Capture the cell that displays the provided text and extract its (x, y) central coordinate. 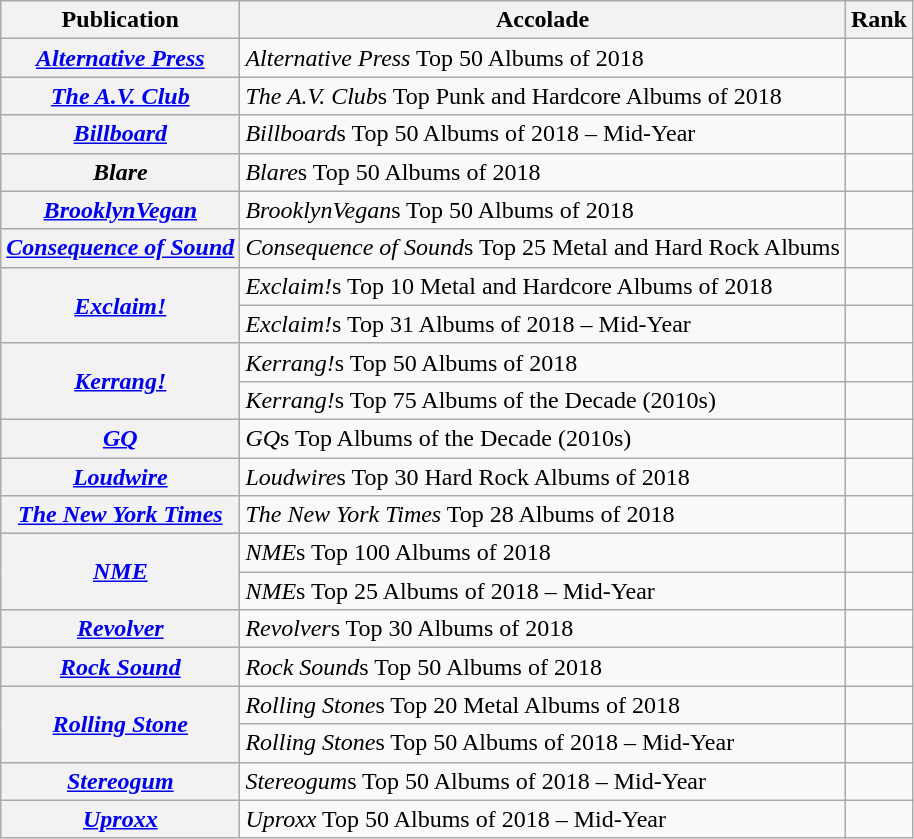
Stereogum (120, 781)
BrooklynVegans Top 50 Albums of 2018 (543, 210)
NMEs Top 25 Albums of 2018 – Mid-Year (543, 591)
Accolade (543, 20)
The New York Times Top 28 Albums of 2018 (543, 515)
Exclaim! (120, 305)
Uproxx (120, 819)
Stereogums Top 50 Albums of 2018 – Mid-Year (543, 781)
The A.V. Club (120, 96)
Loudwire (120, 477)
Rolling Stone (120, 724)
Alternative Press (120, 58)
Consequence of Sounds Top 25 Metal and Hard Rock Albums (543, 248)
GQ (120, 438)
The A.V. Clubs Top Punk and Hardcore Albums of 2018 (543, 96)
The New York Times (120, 515)
Rock Sounds Top 50 Albums of 2018 (543, 667)
Kerrang!s Top 75 Albums of the Decade (2010s) (543, 400)
Alternative Press Top 50 Albums of 2018 (543, 58)
Kerrang! (120, 381)
Exclaim!s Top 10 Metal and Hardcore Albums of 2018 (543, 286)
Rolling Stones Top 50 Albums of 2018 – Mid-Year (543, 743)
Revolvers Top 30 Albums of 2018 (543, 629)
BrooklynVegan (120, 210)
Consequence of Sound (120, 248)
Rock Sound (120, 667)
GQs Top Albums of the Decade (2010s) (543, 438)
Revolver (120, 629)
Publication (120, 20)
Kerrang!s Top 50 Albums of 2018 (543, 362)
Exclaim!s Top 31 Albums of 2018 – Mid-Year (543, 324)
Loudwires Top 30 Hard Rock Albums of 2018 (543, 477)
Billboards Top 50 Albums of 2018 – Mid-Year (543, 134)
Blares Top 50 Albums of 2018 (543, 172)
NME (120, 572)
Rank (878, 20)
Uproxx Top 50 Albums of 2018 – Mid-Year (543, 819)
Rolling Stones Top 20 Metal Albums of 2018 (543, 705)
Blare (120, 172)
Billboard (120, 134)
NMEs Top 100 Albums of 2018 (543, 553)
